Detect which cell encompasses the target text, then output its [x, y] center coordinate. 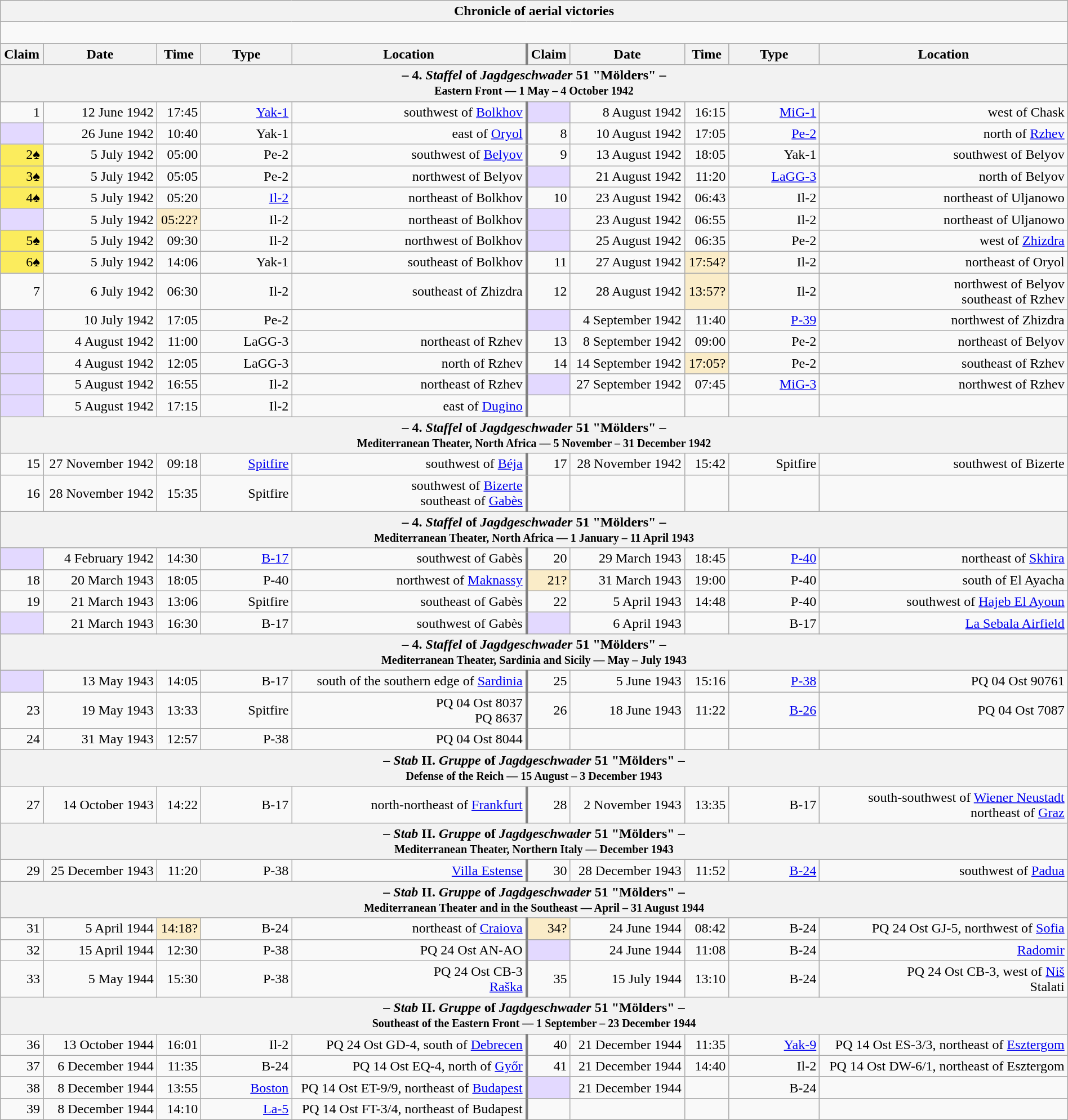
12:30 [179, 950]
05:00 [179, 155]
33 [22, 979]
southwest of Hajeb El Ayoun [944, 601]
14:06 [179, 262]
11:52 [706, 871]
PQ 14 Ost EQ-4, north of Győr [409, 1066]
southeast of Rzhev [944, 363]
northwest of Rzhev [944, 385]
19:00 [706, 580]
12:05 [179, 363]
north-northeast of Frankfurt [409, 805]
south of the southern edge of Sardinia [409, 681]
18:45 [706, 559]
26 June 1942 [100, 133]
05:05 [179, 176]
– 4. Staffel of Jagdgeschwader 51 "Mölders" –Eastern Front — 1 May – 4 October 1942 [534, 83]
14:10 [179, 1109]
41 [549, 1066]
6 December 1944 [100, 1066]
20 [549, 559]
2 November 1943 [628, 805]
6 July 1942 [100, 291]
13 October 1944 [100, 1045]
27 November 1942 [100, 464]
east of Oryol [409, 133]
B-26 [774, 710]
PQ 04 Ost 7087 [944, 710]
1 [22, 112]
14:30 [179, 559]
PQ 04 Ost 90761 [944, 681]
5 June 1943 [628, 681]
5♠ [22, 240]
– 4. Staffel of Jagdgeschwader 51 "Mölders" –Mediterranean Theater, Sardinia and Sicily — May – July 1943 [534, 652]
PQ 14 Ost FT-3/4, northeast of Budapest [409, 1109]
northwest of Belyov [409, 176]
37 [22, 1066]
southwest of Padua [944, 871]
09:30 [179, 240]
15 July 1944 [628, 979]
27 August 1942 [628, 262]
6 April 1943 [628, 623]
PQ 24 Ost GD-4, south of Debrecen [409, 1045]
22 [549, 601]
15:35 [179, 493]
PQ 24 Ost AN-AO [409, 950]
21 August 1942 [628, 176]
PQ 14 Ost ET-9/9, northeast of Budapest [409, 1087]
– Stab II. Gruppe of Jagdgeschwader 51 "Mölders" –Mediterranean Theater, Northern Italy — December 1943 [534, 841]
south-southwest of Wiener Neustadtnortheast of Graz [944, 805]
4 February 1942 [100, 559]
10 August 1942 [628, 133]
18 [22, 580]
MiG-1 [774, 112]
17:54? [706, 262]
northwest of Bolkhov [409, 240]
06:55 [706, 219]
11 [549, 262]
13 [549, 342]
southeast of Zhizdra [409, 291]
14:48 [706, 601]
southwest of Béja [409, 464]
PQ 04 Ost 8044 [409, 739]
16:30 [179, 623]
30 [549, 871]
5 April 1943 [628, 601]
06:35 [706, 240]
southwest of Bizerte [944, 464]
27 [22, 805]
9 [549, 155]
34? [549, 929]
16:01 [179, 1045]
29 March 1943 [628, 559]
13:06 [179, 601]
La-5 [247, 1109]
08:42 [706, 929]
29 [22, 871]
La Sebala Airfield [944, 623]
east of Dugino [409, 406]
PQ 14 Ost DW-6/1, northeast of Esztergom [944, 1066]
northeast of Belyov [944, 342]
13 May 1943 [100, 681]
– 4. Staffel of Jagdgeschwader 51 "Mölders" –Mediterranean Theater, North Africa — 5 November – 31 December 1942 [534, 435]
4 September 1942 [628, 320]
PQ 24 Ost GJ-5, northwest of Sofia [944, 929]
15 April 1944 [100, 950]
26 [549, 710]
13 August 1942 [628, 155]
northwest of Belyov southeast of Rzhev [944, 291]
west of Zhizdra [944, 240]
Radomir [944, 950]
– Stab II. Gruppe of Jagdgeschwader 51 "Mölders" –Defense of the Reich — 15 August – 3 December 1943 [534, 768]
PQ 24 Ost CB-3Raška [409, 979]
north of Belyov [944, 176]
3♠ [22, 176]
27 September 1942 [628, 385]
11:08 [706, 950]
17:05? [706, 363]
16:55 [179, 385]
– Stab II. Gruppe of Jagdgeschwader 51 "Mölders" –Southeast of the Eastern Front — 1 September – 23 December 1944 [534, 1016]
northeast of Skhira [944, 559]
38 [22, 1087]
12 [549, 291]
8 September 1942 [628, 342]
09:18 [179, 464]
25 August 1942 [628, 240]
southeast of Gabès [409, 601]
25 [549, 681]
31 May 1943 [100, 739]
southwest of Bizerte southeast of Gabès [409, 493]
– Stab II. Gruppe of Jagdgeschwader 51 "Mölders" –Mediterranean Theater and in the Southeast — April – 31 August 1944 [534, 900]
south of El Ayacha [944, 580]
P-39 [774, 320]
6♠ [22, 262]
13:55 [179, 1087]
07:45 [706, 385]
05:22? [179, 219]
23 [22, 710]
northwest of Zhizdra [944, 320]
11:40 [706, 320]
14 September 1942 [628, 363]
31 [22, 929]
10 [549, 198]
11:00 [179, 342]
20 March 1943 [100, 580]
25 December 1943 [100, 871]
19 [22, 601]
– 4. Staffel of Jagdgeschwader 51 "Mölders" –Mediterranean Theater, North Africa — 1 January – 11 April 1943 [534, 529]
13:35 [706, 805]
28 August 1942 [628, 291]
8 August 1942 [628, 112]
8 [549, 133]
14:40 [706, 1066]
4♠ [22, 198]
Chronicle of aerial victories [534, 11]
14:05 [179, 681]
13:33 [179, 710]
16:15 [706, 112]
northeast of Craiova [409, 929]
21? [549, 580]
28 [549, 805]
12 June 1942 [100, 112]
17:45 [179, 112]
15:30 [179, 979]
18 June 1943 [628, 710]
24 [22, 739]
15:42 [706, 464]
MiG-3 [774, 385]
Boston [247, 1087]
39 [22, 1109]
northeast of Oryol [944, 262]
southwest of Bolkhov [409, 112]
5 April 1944 [100, 929]
40 [549, 1045]
11:22 [706, 710]
5 May 1944 [100, 979]
west of Chask [944, 112]
35 [549, 979]
7 [22, 291]
06:43 [706, 198]
PQ 04 Ost 8037PQ 8637 [409, 710]
17 [549, 464]
17:15 [179, 406]
10:40 [179, 133]
Yak-9 [774, 1045]
06:30 [179, 291]
southeast of Bolkhov [409, 262]
09:00 [706, 342]
36 [22, 1045]
14 [549, 363]
10 July 1942 [100, 320]
14 October 1943 [100, 805]
14:18? [179, 929]
31 March 1943 [628, 580]
14:22 [179, 805]
PQ 14 Ost ES-3/3, northeast of Esztergom [944, 1045]
32 [22, 950]
2♠ [22, 155]
13:57? [706, 291]
15 [22, 464]
Villa Estense [409, 871]
12:57 [179, 739]
19 May 1943 [100, 710]
16 [22, 493]
13:10 [706, 979]
northwest of Maknassy [409, 580]
15:16 [706, 681]
05:20 [179, 198]
28 December 1943 [628, 871]
PQ 24 Ost CB-3, west of NišStalati [944, 979]
